Return [x, y] of the center of cell containing provided text 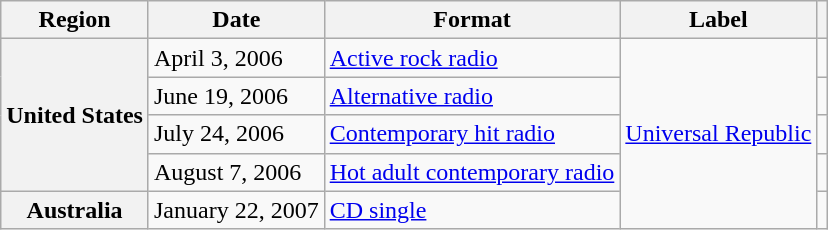
June 19, 2006 [236, 96]
Format [472, 20]
Region [75, 20]
January 22, 2007 [236, 210]
Australia [75, 210]
Date [236, 20]
Hot adult contemporary radio [472, 172]
Universal Republic [718, 134]
July 24, 2006 [236, 134]
Active rock radio [472, 58]
April 3, 2006 [236, 58]
August 7, 2006 [236, 172]
Label [718, 20]
CD single [472, 210]
Contemporary hit radio [472, 134]
United States [75, 115]
Alternative radio [472, 96]
